Detect which cell encompasses the target text, then output its [X, Y] center coordinate. 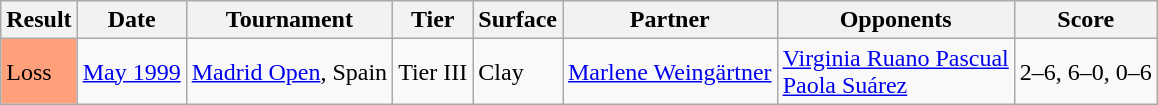
Opponents [896, 20]
Date [132, 20]
Madrid Open, Spain [289, 72]
Loss [39, 72]
May 1999 [132, 72]
Tier III [433, 72]
Score [1086, 20]
Clay [518, 72]
Surface [518, 20]
Virginia Ruano Pascual Paola Suárez [896, 72]
2–6, 6–0, 0–6 [1086, 72]
Tier [433, 20]
Tournament [289, 20]
Marlene Weingärtner [670, 72]
Partner [670, 20]
Result [39, 20]
